Search for the cell housing the specified text and yield its [X, Y] center coordinate. 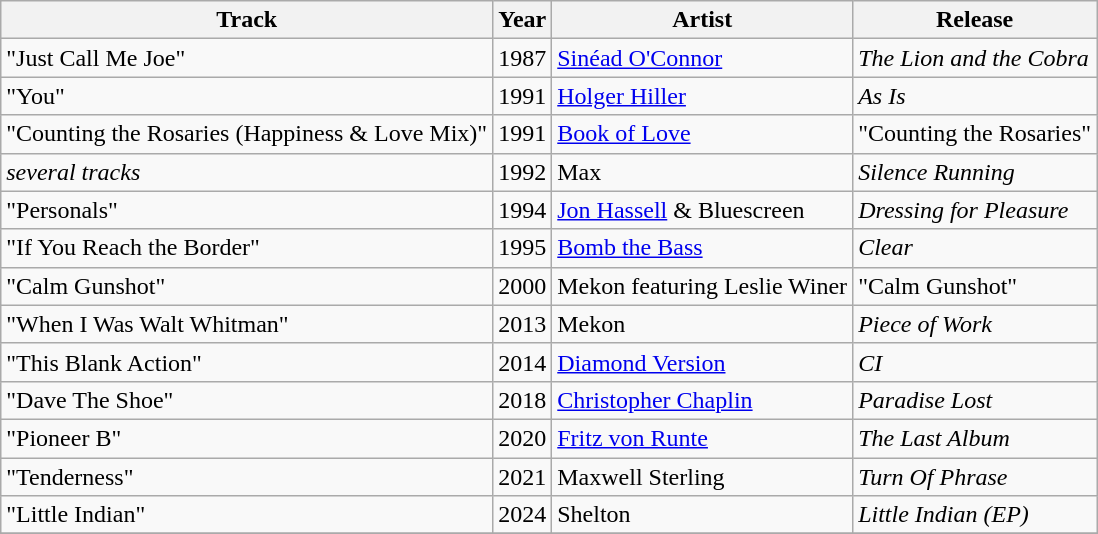
"Tenderness" [247, 477]
Bomb the Bass [702, 248]
Mekon [702, 324]
"Counting the Rosaries (Happiness & Love Mix)" [247, 134]
"This Blank Action" [247, 362]
"If You Reach the Border" [247, 248]
Jon Hassell & Bluescreen [702, 210]
Holger Hiller [702, 96]
1992 [522, 172]
1987 [522, 58]
"Counting the Rosaries" [975, 134]
2014 [522, 362]
"Dave The Shoe" [247, 400]
"When I Was Walt Whitman" [247, 324]
2013 [522, 324]
2021 [522, 477]
2018 [522, 400]
As Is [975, 96]
The Lion and the Cobra [975, 58]
Max [702, 172]
several tracks [247, 172]
Fritz von Runte [702, 438]
Dressing for Pleasure [975, 210]
Year [522, 20]
Sinéad O'Connor [702, 58]
The Last Album [975, 438]
"Just Call Me Joe" [247, 58]
Diamond Version [702, 362]
Mekon featuring Leslie Winer [702, 286]
Silence Running [975, 172]
Piece of Work [975, 324]
"Pioneer B" [247, 438]
Track [247, 20]
1995 [522, 248]
Little Indian (EP) [975, 515]
Book of Love [702, 134]
"Little Indian" [247, 515]
2000 [522, 286]
Christopher Chaplin [702, 400]
CI [975, 362]
Turn Of Phrase [975, 477]
Artist [702, 20]
"Personals" [247, 210]
Clear [975, 248]
2020 [522, 438]
1994 [522, 210]
Shelton [702, 515]
2024 [522, 515]
Maxwell Sterling [702, 477]
"You" [247, 96]
Paradise Lost [975, 400]
Release [975, 20]
